Return the (X, Y) coordinate for the center point of the cell that contains the specified text.  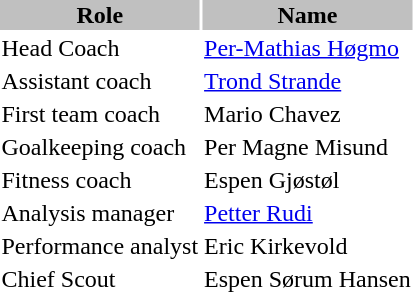
Name (308, 15)
Head Coach (100, 48)
Espen Gjøstøl (308, 180)
Trond Strande (308, 81)
Eric Kirkevold (308, 246)
Assistant coach (100, 81)
Role (100, 15)
Mario Chavez (308, 114)
Performance analyst (100, 246)
First team coach (100, 114)
Fitness coach (100, 180)
Per-Mathias Høgmo (308, 48)
Goalkeeping coach (100, 147)
Per Magne Misund (308, 147)
Analysis manager (100, 213)
Petter Rudi (308, 213)
